Capture the cell that displays the provided text and extract its [X, Y] central coordinate. 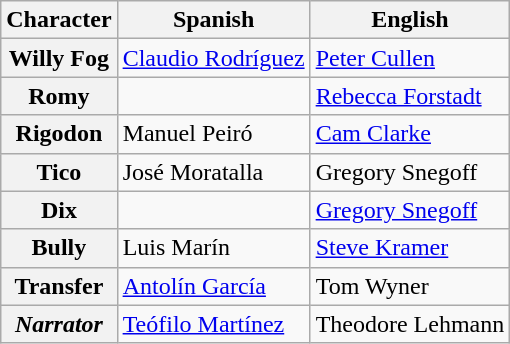
Tico [59, 172]
Claudio Rodríguez [214, 58]
Antolín García [214, 286]
Willy Fog [59, 58]
Narrator [59, 324]
Rigodon [59, 134]
Cam Clarke [410, 134]
Manuel Peiró [214, 134]
Luis Marín [214, 248]
Theodore Lehmann [410, 324]
Rebecca Forstadt [410, 96]
Steve Kramer [410, 248]
Tom Wyner [410, 286]
Spanish [214, 20]
Transfer [59, 286]
Bully [59, 248]
Romy [59, 96]
Dix [59, 210]
Peter Cullen [410, 58]
Teófilo Martínez [214, 324]
Character [59, 20]
English [410, 20]
José Moratalla [214, 172]
